Output the [x, y] coordinate of the center of the cell containing the given text.  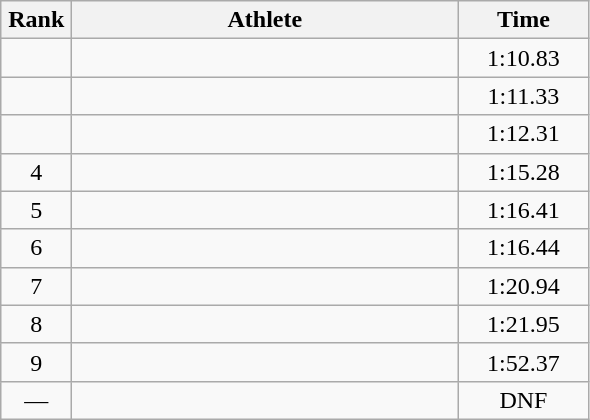
1:10.83 [524, 58]
1:21.95 [524, 324]
8 [36, 324]
6 [36, 248]
5 [36, 210]
1:15.28 [524, 172]
Time [524, 20]
1:16.44 [524, 248]
DNF [524, 400]
Athlete [265, 20]
9 [36, 362]
1:52.37 [524, 362]
1:20.94 [524, 286]
1:16.41 [524, 210]
1:11.33 [524, 96]
4 [36, 172]
— [36, 400]
Rank [36, 20]
1:12.31 [524, 134]
7 [36, 286]
